Output the [X, Y] coordinate of the center of the cell containing the given text.  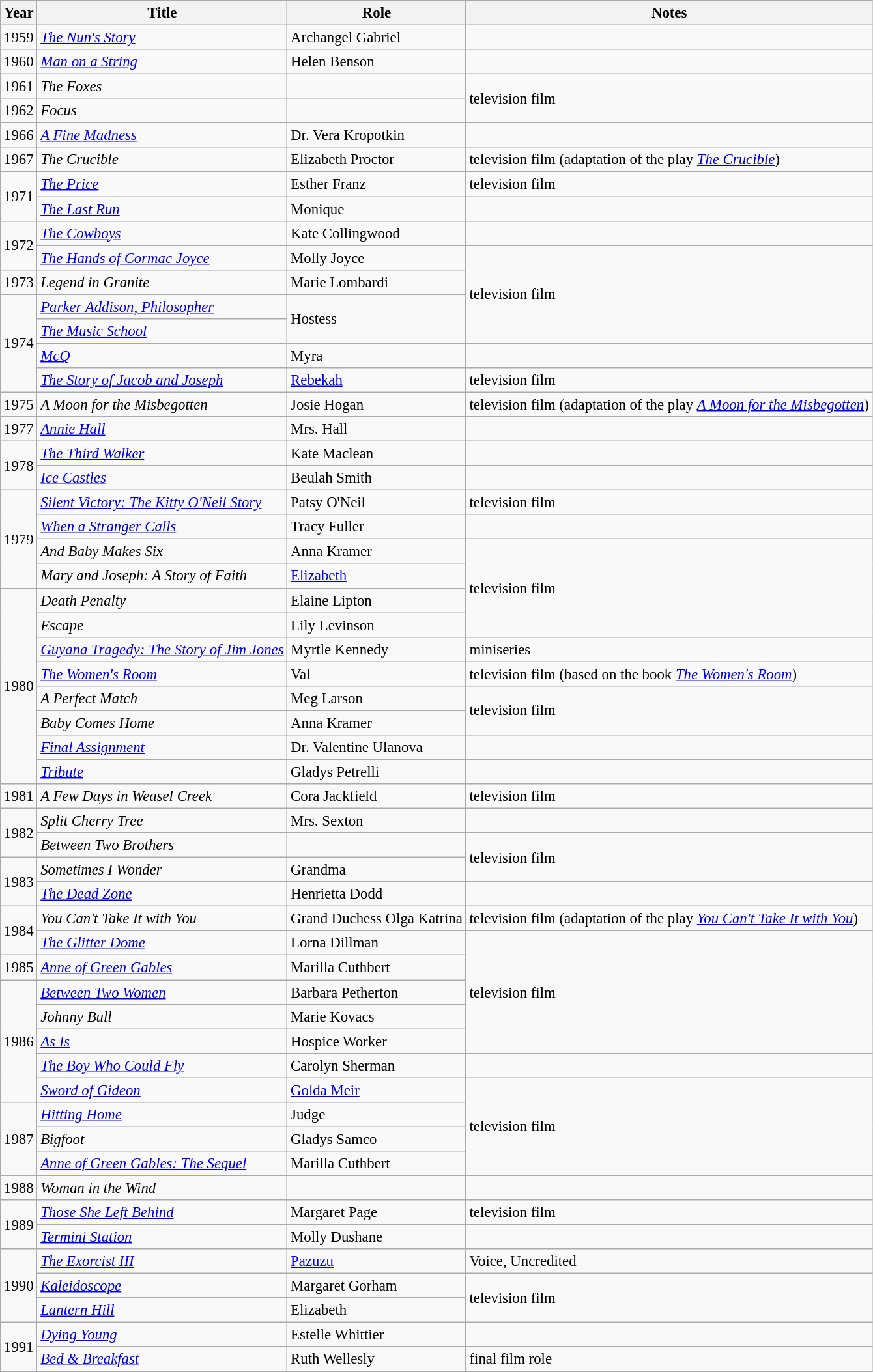
1961 [19, 87]
final film role [669, 1360]
Parker Addison, Philosopher [162, 307]
Helen Benson [377, 62]
Margaret Page [377, 1212]
television film (adaptation of the play You Can't Take It with You) [669, 919]
Between Two Women [162, 992]
Legend in Granite [162, 282]
Annie Hall [162, 429]
Esther Franz [377, 184]
Elaine Lipton [377, 600]
Lily Levinson [377, 625]
Ice Castles [162, 478]
Judge [377, 1115]
1984 [19, 931]
1980 [19, 686]
Hostess [377, 319]
Man on a String [162, 62]
Mrs. Sexton [377, 821]
The Nun's Story [162, 38]
Hitting Home [162, 1115]
The Hands of Cormac Joyce [162, 258]
1960 [19, 62]
Estelle Whittier [377, 1335]
Dr. Valentine Ulanova [377, 748]
1979 [19, 539]
The Exorcist III [162, 1261]
The Foxes [162, 87]
The Music School [162, 331]
1967 [19, 160]
Margaret Gorham [377, 1286]
Johnny Bull [162, 1016]
A Few Days in Weasel Creek [162, 796]
The Boy Who Could Fly [162, 1065]
Elizabeth Proctor [377, 160]
Anne of Green Gables: The Sequel [162, 1164]
1981 [19, 796]
The Glitter Dome [162, 944]
The Crucible [162, 160]
Those She Left Behind [162, 1212]
1990 [19, 1285]
1986 [19, 1041]
Lorna Dillman [377, 944]
1982 [19, 833]
Between Two Brothers [162, 845]
Focus [162, 111]
Beulah Smith [377, 478]
Ruth Wellesly [377, 1360]
Tracy Fuller [377, 527]
Voice, Uncredited [669, 1261]
Lantern Hill [162, 1310]
Dr. Vera Kropotkin [377, 135]
Tribute [162, 772]
Marie Kovacs [377, 1016]
Cora Jackfield [377, 796]
And Baby Makes Six [162, 552]
Gladys Samco [377, 1139]
Grand Duchess Olga Katrina [377, 919]
Val [377, 674]
A Fine Madness [162, 135]
1985 [19, 968]
Marie Lombardi [377, 282]
Myra [377, 356]
Sword of Gideon [162, 1090]
1988 [19, 1188]
1983 [19, 882]
Kaleidoscope [162, 1286]
1975 [19, 404]
1974 [19, 343]
You Can't Take It with You [162, 919]
Woman in the Wind [162, 1188]
Final Assignment [162, 748]
1962 [19, 111]
1973 [19, 282]
Henrietta Dodd [377, 894]
A Moon for the Misbegotten [162, 404]
miniseries [669, 649]
1966 [19, 135]
Death Penalty [162, 600]
Molly Dushane [377, 1237]
Gladys Petrelli [377, 772]
1991 [19, 1347]
Grandma [377, 870]
Split Cherry Tree [162, 821]
The Price [162, 184]
Barbara Petherton [377, 992]
1971 [19, 197]
Escape [162, 625]
Monique [377, 209]
When a Stranger Calls [162, 527]
McQ [162, 356]
television film (adaptation of the play The Crucible) [669, 160]
1978 [19, 466]
Guyana Tragedy: The Story of Jim Jones [162, 649]
1977 [19, 429]
The Dead Zone [162, 894]
Baby Comes Home [162, 723]
A Perfect Match [162, 699]
1959 [19, 38]
Bigfoot [162, 1139]
1987 [19, 1140]
The Women's Room [162, 674]
Molly Joyce [377, 258]
Role [377, 13]
Year [19, 13]
Mrs. Hall [377, 429]
Pazuzu [377, 1261]
Archangel Gabriel [377, 38]
The Cowboys [162, 233]
Sometimes I Wonder [162, 870]
Title [162, 13]
The Last Run [162, 209]
Meg Larson [377, 699]
Myrtle Kennedy [377, 649]
Anne of Green Gables [162, 968]
Hospice Worker [377, 1041]
Mary and Joseph: A Story of Faith [162, 576]
The Third Walker [162, 454]
Josie Hogan [377, 404]
Silent Victory: The Kitty O'Neil Story [162, 503]
Kate Maclean [377, 454]
Notes [669, 13]
Golda Meir [377, 1090]
1989 [19, 1224]
television film (adaptation of the play A Moon for the Misbegotten) [669, 404]
Kate Collingwood [377, 233]
The Story of Jacob and Joseph [162, 380]
television film (based on the book The Women's Room) [669, 674]
As Is [162, 1041]
Bed & Breakfast [162, 1360]
Patsy O'Neil [377, 503]
Termini Station [162, 1237]
1972 [19, 245]
Rebekah [377, 380]
Dying Young [162, 1335]
Carolyn Sherman [377, 1065]
